Locate the cell with the specified text and output its (x, y) center coordinate. 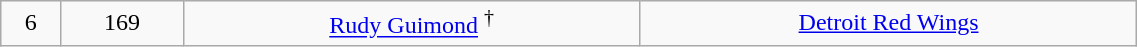
Rudy Guimond † (412, 24)
Detroit Red Wings (888, 24)
169 (122, 24)
6 (31, 24)
